Locate the cell with the specified text and output its [x, y] center coordinate. 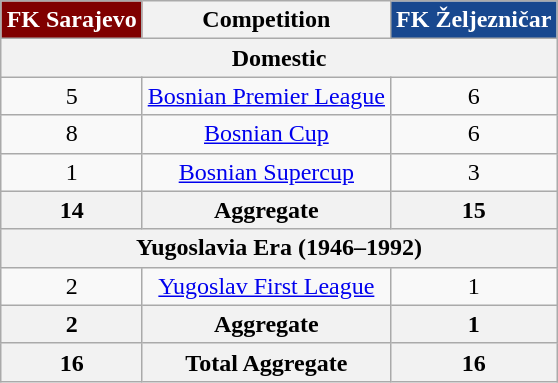
Total Aggregate [266, 362]
8 [72, 134]
Yugoslav First League [266, 286]
5 [72, 96]
Bosnian Premier League [266, 96]
Competition [266, 20]
3 [474, 172]
Bosnian Supercup [266, 172]
Bosnian Cup [266, 134]
14 [72, 210]
Yugoslavia Era (1946–1992) [279, 248]
FK Željezničar [474, 20]
FK Sarajevo [72, 20]
15 [474, 210]
Domestic [279, 58]
